Search for the cell housing the specified text and yield its [x, y] center coordinate. 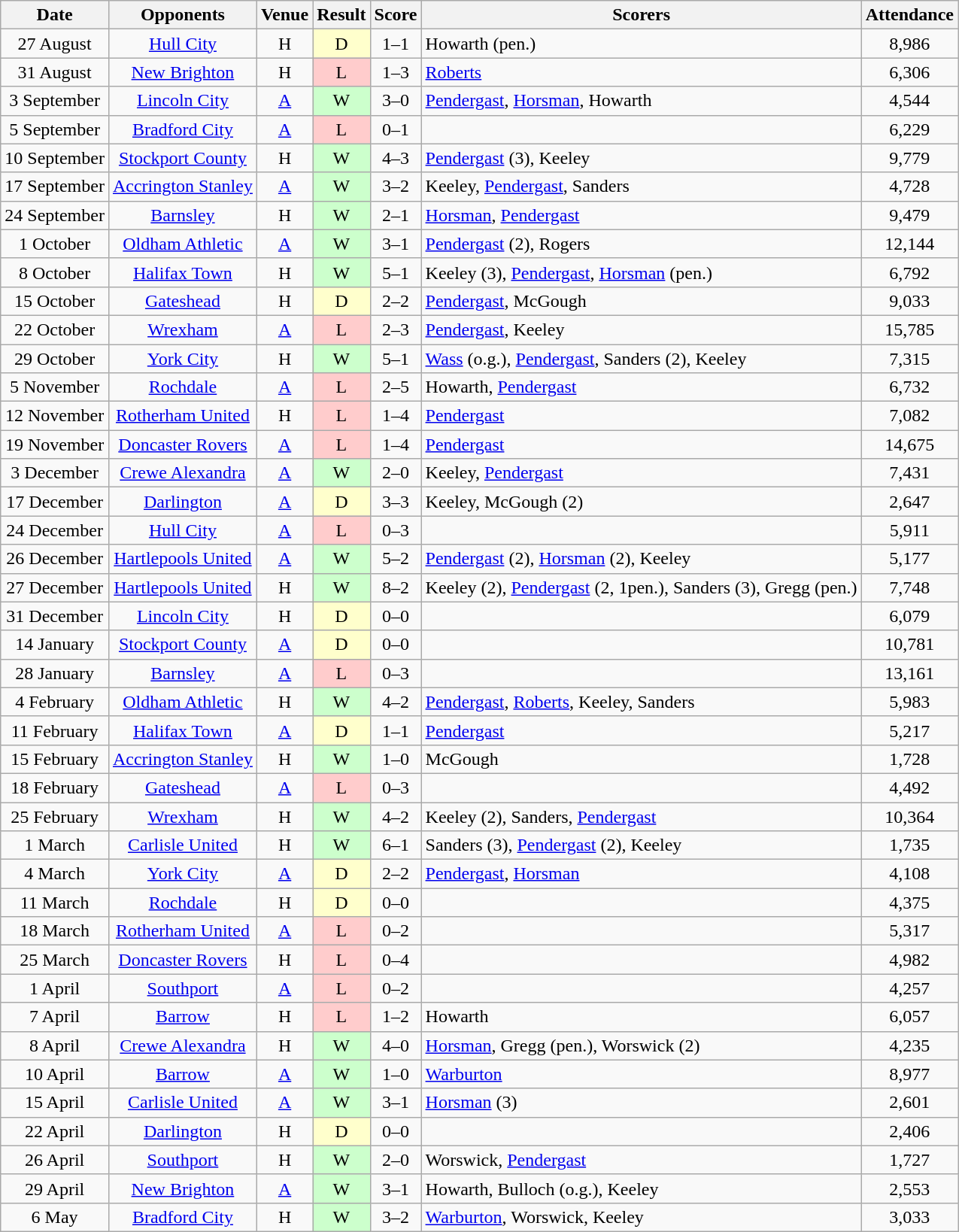
Horsman, Pendergast [641, 215]
31 August [55, 72]
6,079 [909, 616]
31 December [55, 616]
Date [55, 15]
Horsman, Gregg (pen.), Worswick (2) [641, 1045]
8,986 [909, 44]
Keeley (2), Sanders, Pendergast [641, 816]
4,982 [909, 960]
Pendergast (2), Rogers [641, 244]
5–2 [396, 559]
1 March [55, 845]
29 October [55, 359]
2–3 [396, 329]
14 January [55, 645]
Warburton [641, 1074]
Scorers [641, 15]
27 August [55, 44]
5 September [55, 129]
9,479 [909, 215]
1,735 [909, 845]
4,257 [909, 988]
17 December [55, 502]
15 October [55, 301]
18 March [55, 931]
2,406 [909, 1131]
2,553 [909, 1188]
7,431 [909, 473]
Pendergast, Horsman, Howarth [641, 101]
Roberts [641, 72]
29 April [55, 1188]
6,732 [909, 387]
Howarth (pen.) [641, 44]
6,057 [909, 1017]
15 April [55, 1103]
Result [341, 15]
Pendergast, McGough [641, 301]
15,785 [909, 329]
10,781 [909, 645]
10,364 [909, 816]
26 December [55, 559]
22 October [55, 329]
2–1 [396, 215]
5,911 [909, 530]
Pendergast (2), Horsman (2), Keeley [641, 559]
22 April [55, 1131]
3–3 [396, 502]
Score [396, 15]
9,779 [909, 158]
5,983 [909, 702]
10 September [55, 158]
Keeley, McGough (2) [641, 502]
6 May [55, 1217]
4–0 [396, 1045]
Venue [284, 15]
15 February [55, 759]
7,748 [909, 587]
Pendergast (3), Keeley [641, 158]
13,161 [909, 673]
4,728 [909, 187]
3 September [55, 101]
Pendergast, Keeley [641, 329]
6–1 [396, 845]
25 March [55, 960]
4 February [55, 702]
4,108 [909, 874]
8,977 [909, 1074]
1–2 [396, 1017]
3,033 [909, 1217]
8–2 [396, 587]
1–3 [396, 72]
24 December [55, 530]
12,144 [909, 244]
25 February [55, 816]
4 March [55, 874]
1,727 [909, 1160]
26 April [55, 1160]
5,177 [909, 559]
Howarth, Pendergast [641, 387]
6,792 [909, 272]
2,601 [909, 1103]
5 November [55, 387]
Howarth [641, 1017]
11 February [55, 730]
8 October [55, 272]
27 December [55, 587]
19 November [55, 445]
4,492 [909, 787]
11 March [55, 903]
7 April [55, 1017]
1,728 [909, 759]
Keeley, Pendergast [641, 473]
Worswick, Pendergast [641, 1160]
Attendance [909, 15]
1 October [55, 244]
Warburton, Worswick, Keeley [641, 1217]
Pendergast, Roberts, Keeley, Sanders [641, 702]
18 February [55, 787]
17 September [55, 187]
2,647 [909, 502]
4–3 [396, 158]
4,544 [909, 101]
4,235 [909, 1045]
8 April [55, 1045]
3 December [55, 473]
5,217 [909, 730]
4,375 [909, 903]
6,229 [909, 129]
14,675 [909, 445]
Howarth, Bulloch (o.g.), Keeley [641, 1188]
6,306 [909, 72]
2–5 [396, 387]
7,082 [909, 416]
5,317 [909, 931]
7,315 [909, 359]
Horsman (3) [641, 1103]
28 January [55, 673]
1 April [55, 988]
12 November [55, 416]
Keeley, Pendergast, Sanders [641, 187]
0–4 [396, 960]
Keeley (2), Pendergast (2, 1pen.), Sanders (3), Gregg (pen.) [641, 587]
0–1 [396, 129]
24 September [55, 215]
Sanders (3), Pendergast (2), Keeley [641, 845]
Opponents [182, 15]
Keeley (3), Pendergast, Horsman (pen.) [641, 272]
Pendergast, Horsman [641, 874]
9,033 [909, 301]
Wass (o.g.), Pendergast, Sanders (2), Keeley [641, 359]
10 April [55, 1074]
McGough [641, 759]
3–0 [396, 101]
